Determine the (X, Y) coordinate at the center of the cell enclosing the given text.  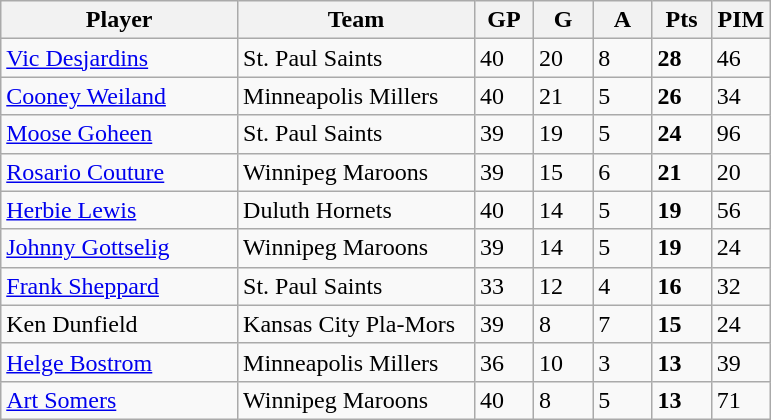
Frank Sheppard (120, 286)
Moose Goheen (120, 134)
46 (740, 58)
A (622, 20)
PIM (740, 20)
Kansas City Pla-Mors (356, 324)
Herbie Lewis (120, 210)
Player (120, 20)
28 (682, 58)
Ken Dunfield (120, 324)
33 (504, 286)
36 (504, 362)
GP (504, 20)
G (564, 20)
Duluth Hornets (356, 210)
71 (740, 400)
34 (740, 96)
7 (622, 324)
4 (622, 286)
Cooney Weiland (120, 96)
16 (682, 286)
Art Somers (120, 400)
96 (740, 134)
26 (682, 96)
Team (356, 20)
10 (564, 362)
Johnny Gottselig (120, 248)
32 (740, 286)
Pts (682, 20)
Vic Desjardins (120, 58)
56 (740, 210)
12 (564, 286)
Helge Bostrom (120, 362)
3 (622, 362)
6 (622, 172)
Rosario Couture (120, 172)
